Output the [x, y] coordinate of the center of the cell containing the given text.  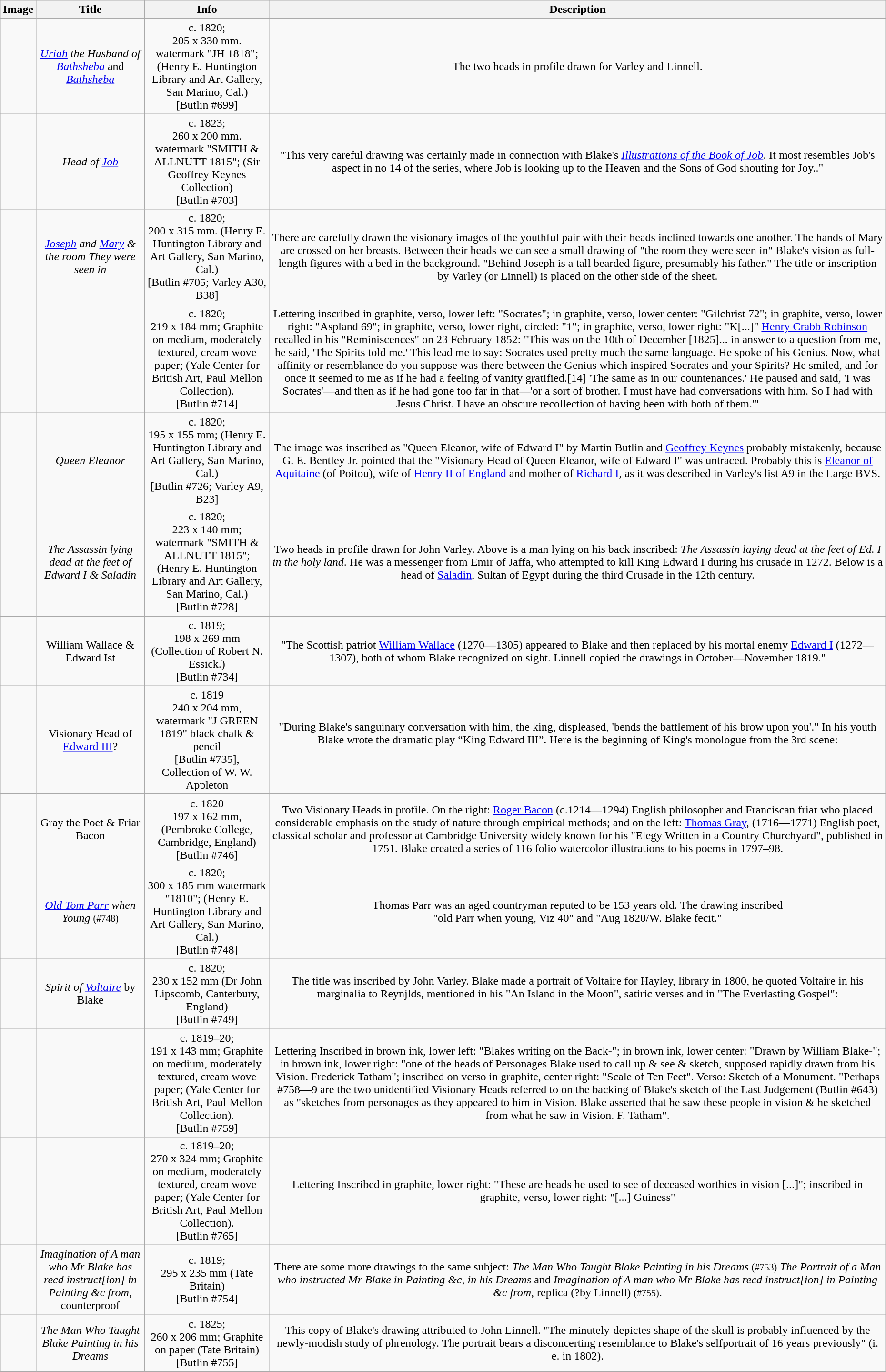
The two heads in profile drawn for Varley and Linnell. [578, 66]
c. 1820; 223 x 140 mm; watermark "SMITH & ALLNUTT 1815"; (Henry E. Huntington Library and Art Gallery, San Marino, Cal.) [Butlin #728] [207, 562]
c. 1823; 260 x 200 mm. watermark "SMITH & ALLNUTT 1815"; (Sir Geoffrey Keynes Collection) [Butlin #703] [207, 162]
Joseph and Mary & the room They were seen in [91, 257]
c. 1820 197 x 162 mm, (Pembroke College, Cambridge, England) [Butlin #746] [207, 829]
Title [91, 10]
Spirit of Voltaire by Blake [91, 994]
Gray the Poet & Friar Bacon [91, 829]
Imagination of A man who Mr Blake has recd instruct[ion] in Painting &c from, counterproof [91, 1280]
Thomas Parr was an aged countryman reputed to be 153 years old. The drawing inscribed"old Parr when young, Viz 40" and "Aug 1820/W. Blake fecit." [578, 911]
c. 1825; 260 x 206 mm; Graphite on paper (Tate Britain) [Butlin #755] [207, 1343]
Old Tom Parr when Young (#748) [91, 911]
c. 1820; 230 x 152 mm (Dr John Lipscomb, Canterbury, England) [Butlin #749] [207, 994]
The Assassin lying dead at the feet of Edward I & Saladin [91, 562]
Queen Eleanor [91, 460]
Description [578, 10]
c. 1819; 295 x 235 mm (Tate Britain) [Butlin #754] [207, 1280]
c. 1819 240 x 204 mm, watermark "J GREEN 1819" black chalk & pencil [Butlin #735], Collection of W. W. Appleton [207, 740]
The Man Who Taught Blake Painting in his Dreams [91, 1343]
c. 1819; 198 x 269 mm (Collection of Robert N. Essick.) [Butlin #734] [207, 651]
Image [18, 10]
Info [207, 10]
c. 1820; 200 x 315 mm. (Henry E. Huntington Library and Art Gallery, San Marino, Cal.) [Butlin #705; Varley A30, B38] [207, 257]
Uriah the Husband of Bathsheba and Bathsheba [91, 66]
c. 1820; 195 x 155 mm; (Henry E. Huntington Library and Art Gallery, San Marino, Cal.) [Butlin #726; Varley A9, B23] [207, 460]
c. 1820; 300 x 185 mm watermark "1810"; (Henry E. Huntington Library and Art Gallery, San Marino, Cal.) [Butlin #748] [207, 911]
Head of Job [91, 162]
William Wallace & Edward Ist [91, 651]
c. 1820; 205 x 330 mm. watermark "JH 1818"; (Henry E. Huntington Library and Art Gallery, San Marino, Cal.) [Butlin #699] [207, 66]
Visionary Head of Edward III? [91, 740]
